Extract the (x, y) coordinate from the center of the cell holding the provided text.  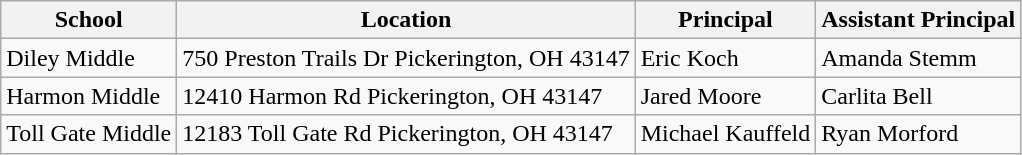
12410 Harmon Rd Pickerington, OH 43147 (406, 96)
Eric Koch (726, 58)
12183 Toll Gate Rd Pickerington, OH 43147 (406, 134)
Harmon Middle (89, 96)
Location (406, 20)
School (89, 20)
Toll Gate Middle (89, 134)
Carlita Bell (918, 96)
Diley Middle (89, 58)
Principal (726, 20)
Assistant Principal (918, 20)
Ryan Morford (918, 134)
Michael Kauffeld (726, 134)
750 Preston Trails Dr Pickerington, OH 43147 (406, 58)
Jared Moore (726, 96)
Amanda Stemm (918, 58)
